Detect which cell encompasses the target text, then output its (x, y) center coordinate. 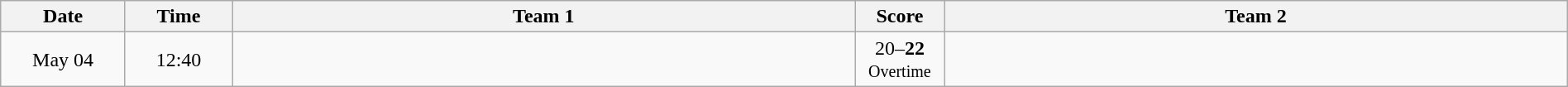
Team 2 (1256, 17)
Date (63, 17)
20–22Overtime (900, 60)
May 04 (63, 60)
12:40 (179, 60)
Score (900, 17)
Time (179, 17)
Team 1 (544, 17)
